Determine the [X, Y] coordinate at the center of the cell enclosing the given text.  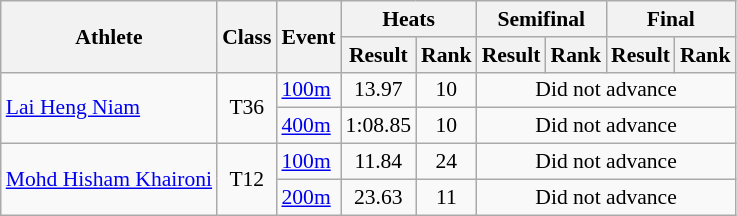
Event [308, 36]
23.63 [378, 197]
Athlete [109, 36]
T12 [246, 180]
T36 [246, 108]
Mohd Hisham Khaironi [109, 180]
Lai Heng Niam [109, 108]
400m [308, 126]
Heats [409, 19]
Semifinal [542, 19]
24 [446, 162]
Final [670, 19]
Class [246, 36]
200m [308, 197]
1:08.85 [378, 126]
11 [446, 197]
11.84 [378, 162]
13.97 [378, 90]
